Determine the [x, y] coordinate at the center of the cell enclosing the given text.  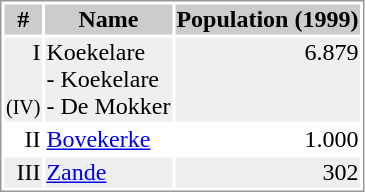
I (IV) [22, 80]
Koekelare - Koekelare - De Mokker [108, 80]
II [22, 139]
302 [268, 173]
Bovekerke [108, 139]
6.879 [268, 80]
Name [108, 19]
III [22, 173]
# [22, 19]
Population (1999) [268, 19]
Zande [108, 173]
1.000 [268, 139]
